Locate the cell with the specified text and output its [X, Y] center coordinate. 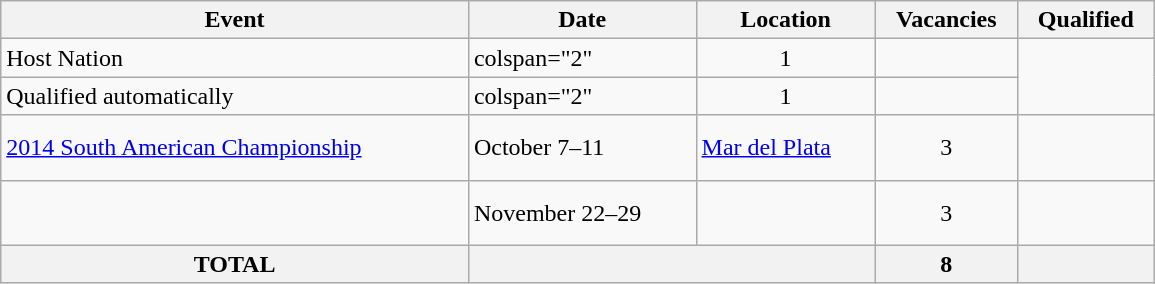
Mar del Plata [786, 148]
TOTAL [235, 264]
October 7–11 [582, 148]
Location [786, 20]
November 22–29 [582, 212]
Vacancies [946, 20]
Event [235, 20]
Host Nation [235, 58]
2014 South American Championship [235, 148]
Qualified automatically [235, 96]
Qualified [1086, 20]
8 [946, 264]
Date [582, 20]
